Search for the cell housing the specified text and yield its (x, y) center coordinate. 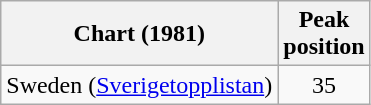
Sweden (Sverigetopplistan) (140, 85)
Chart (1981) (140, 34)
Peakposition (324, 34)
35 (324, 85)
